Search for the cell housing the specified text and yield its [X, Y] center coordinate. 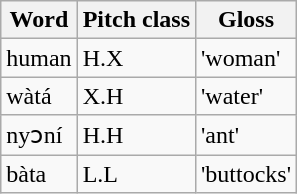
human [39, 58]
Gloss [246, 20]
'woman' [246, 58]
H.H [136, 135]
nyɔní [39, 135]
Pitch class [136, 20]
L.L [136, 173]
'buttocks' [246, 173]
wàtá [39, 96]
'water' [246, 96]
bàta [39, 173]
X.H [136, 96]
H.X [136, 58]
'ant' [246, 135]
Word [39, 20]
